Determine the (X, Y) coordinate at the center of the cell enclosing the given text.  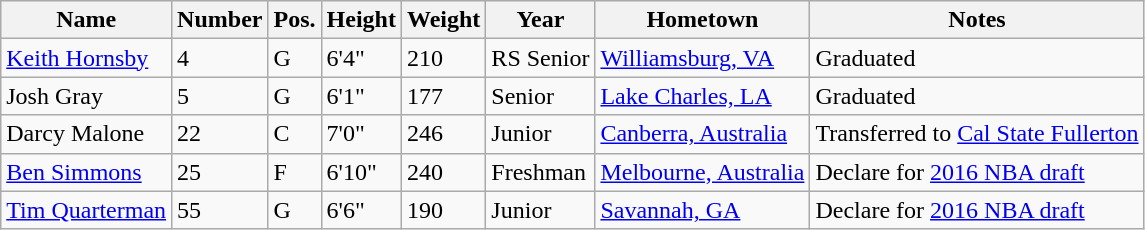
Canberra, Australia (702, 134)
177 (443, 96)
240 (443, 172)
Notes (977, 20)
6'10" (361, 172)
25 (220, 172)
4 (220, 58)
Savannah, GA (702, 210)
Hometown (702, 20)
C (294, 134)
Transferred to Cal State Fullerton (977, 134)
Height (361, 20)
210 (443, 58)
RS Senior (540, 58)
Keith Hornsby (86, 58)
6'1" (361, 96)
Pos. (294, 20)
7'0" (361, 134)
55 (220, 210)
F (294, 172)
Freshman (540, 172)
Melbourne, Australia (702, 172)
190 (443, 210)
6'4" (361, 58)
22 (220, 134)
Lake Charles, LA (702, 96)
Josh Gray (86, 96)
Tim Quarterman (86, 210)
Year (540, 20)
Weight (443, 20)
Senior (540, 96)
5 (220, 96)
Darcy Malone (86, 134)
Number (220, 20)
Ben Simmons (86, 172)
246 (443, 134)
Williamsburg, VA (702, 58)
Name (86, 20)
6'6" (361, 210)
